Output the [x, y] coordinate of the center of the cell containing the given text.  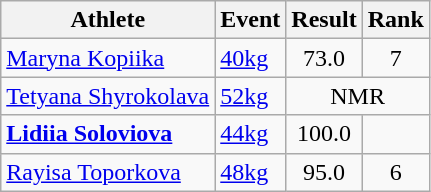
40kg [250, 58]
Lidiia Soloviova [108, 134]
95.0 [324, 172]
52kg [250, 96]
44kg [250, 134]
Maryna Kopiika [108, 58]
7 [396, 58]
Tetyana Shyrokolava [108, 96]
Rayisa Toporkova [108, 172]
73.0 [324, 58]
NMR [358, 96]
48kg [250, 172]
Athlete [108, 20]
Event [250, 20]
6 [396, 172]
Result [324, 20]
100.0 [324, 134]
Rank [396, 20]
